Find where the given text appears and provide that cell's center as [x, y] coordinate. 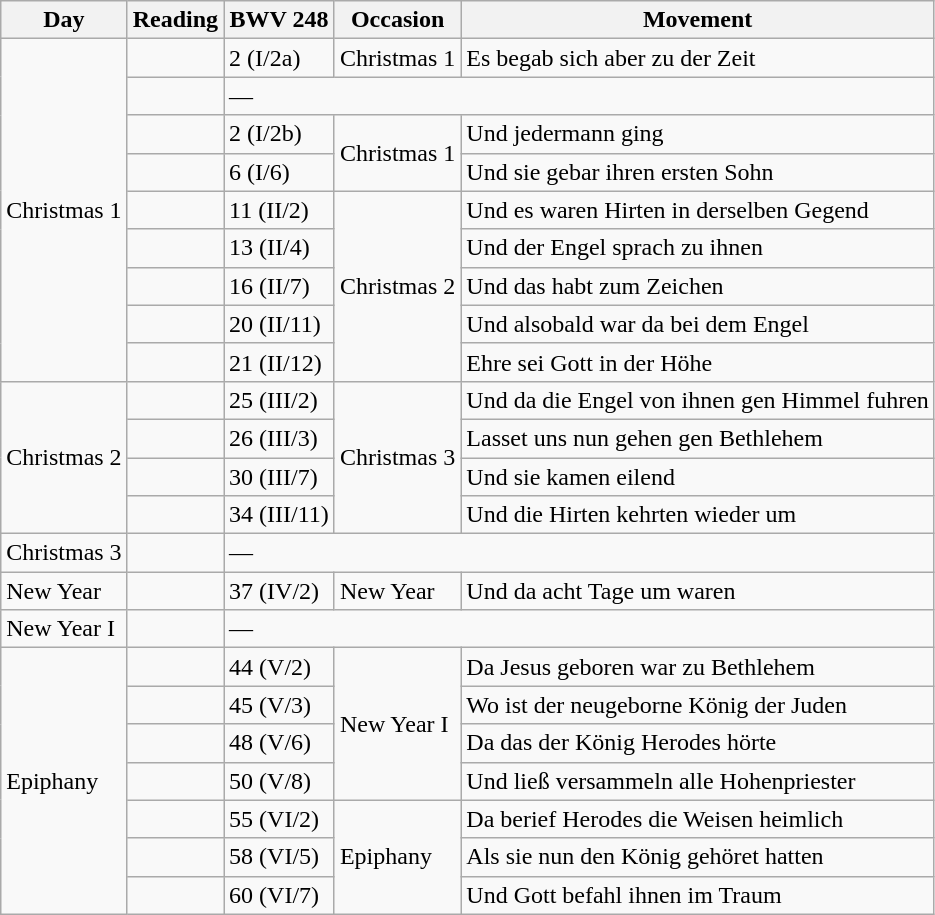
60 (VI/7) [280, 895]
30 (III/7) [280, 477]
20 (II/11) [280, 324]
2 (I/2a) [280, 58]
Und es waren Hirten in derselben Gegend [698, 210]
48 (V/6) [280, 743]
Wo ist der neugeborne König der Juden [698, 705]
Movement [698, 20]
Und das habt zum Zeichen [698, 286]
Und da die Engel von ihnen gen Himmel fuhren [698, 400]
Und jedermann ging [698, 134]
45 (V/3) [280, 705]
13 (II/4) [280, 248]
BWV 248 [280, 20]
Da Jesus geboren war zu Bethlehem [698, 667]
Ehre sei Gott in der Höhe [698, 362]
Und alsobald war da bei dem Engel [698, 324]
Day [64, 20]
21 (II/12) [280, 362]
11 (II/2) [280, 210]
6 (I/6) [280, 172]
Und der Engel sprach zu ihnen [698, 248]
Occasion [397, 20]
55 (VI/2) [280, 819]
37 (IV/2) [280, 591]
Als sie nun den König gehöret hatten [698, 857]
Es begab sich aber zu der Zeit [698, 58]
26 (III/3) [280, 438]
44 (V/2) [280, 667]
Reading [175, 20]
Und Gott befahl ihnen im Traum [698, 895]
Und sie gebar ihren ersten Sohn [698, 172]
2 (I/2b) [280, 134]
Lasset uns nun gehen gen Bethlehem [698, 438]
Und da acht Tage um waren [698, 591]
58 (VI/5) [280, 857]
Und sie kamen eilend [698, 477]
50 (V/8) [280, 781]
Da berief Herodes die Weisen heimlich [698, 819]
Und die Hirten kehrten wieder um [698, 515]
Und ließ versammeln alle Hohenpriester [698, 781]
Da das der König Herodes hörte [698, 743]
34 (III/11) [280, 515]
25 (III/2) [280, 400]
16 (II/7) [280, 286]
